Return the [x, y] coordinate for the center point of the cell that contains the specified text.  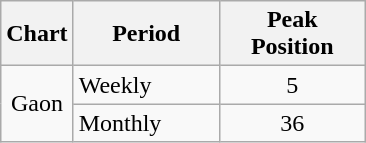
Weekly [146, 85]
Monthly [146, 123]
Gaon [37, 104]
Peak Position [292, 34]
5 [292, 85]
Chart [37, 34]
36 [292, 123]
Period [146, 34]
